Identify which cell holds the provided text, then report its [x, y] central coordinate. 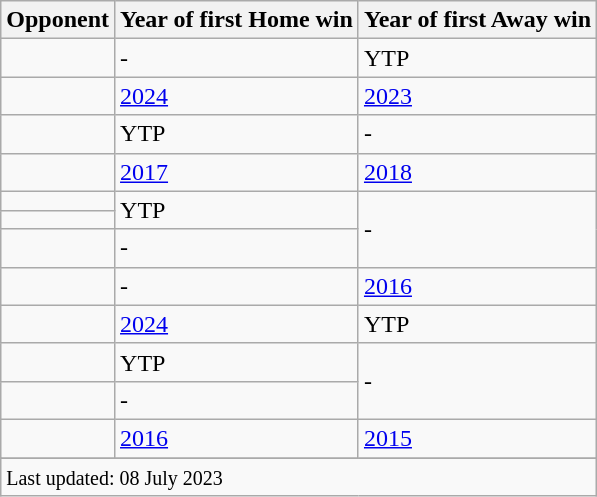
2017 [237, 172]
2023 [477, 96]
2018 [477, 172]
Year of first Home win [237, 20]
Last updated: 08 July 2023 [299, 477]
2015 [477, 438]
Year of first Away win [477, 20]
Opponent [58, 20]
